Output the [X, Y] coordinate of the center of the cell containing the given text.  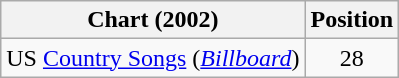
Chart (2002) [153, 20]
Position [352, 20]
US Country Songs (Billboard) [153, 58]
28 [352, 58]
